Identify which cell holds the provided text, then report its (x, y) central coordinate. 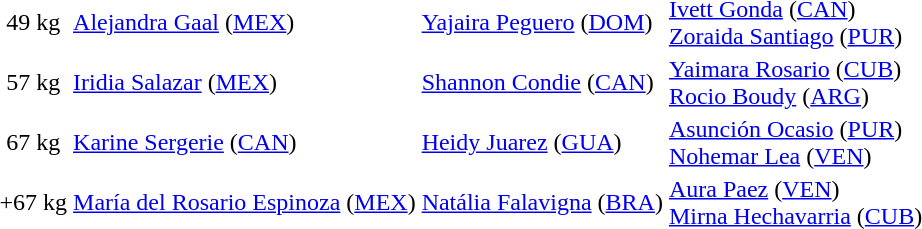
Iridia Salazar (MEX) (245, 82)
Karine Sergerie (CAN) (245, 142)
Shannon Condie (CAN) (542, 82)
Heidy Juarez (GUA) (542, 142)
